Search for the cell housing the specified text and yield its [X, Y] center coordinate. 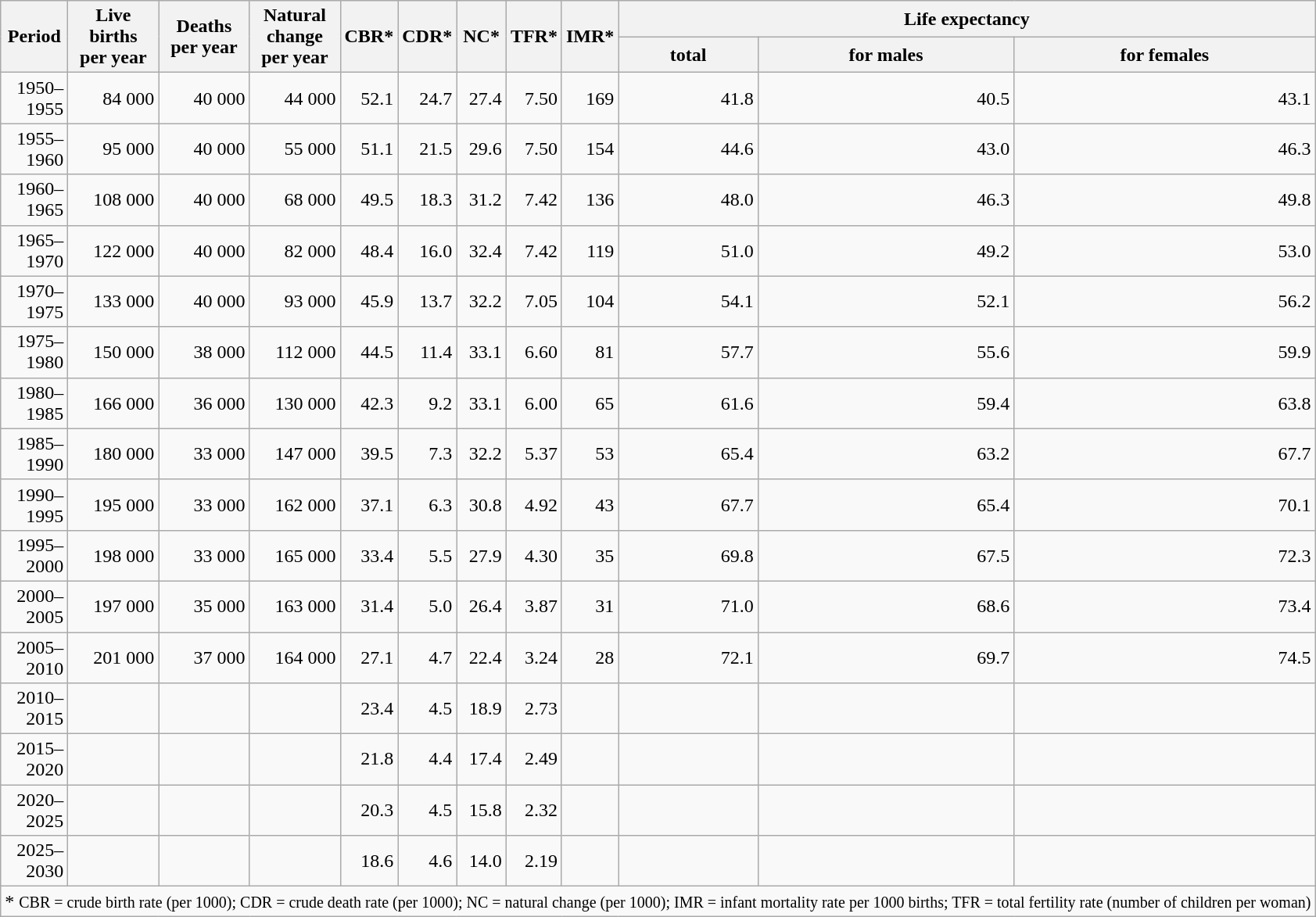
119 [590, 250]
36 000 [204, 403]
45.9 [369, 302]
for females [1165, 55]
24.7 [427, 99]
5.0 [427, 607]
68 000 [295, 200]
18.9 [482, 708]
35 [590, 555]
195 000 [113, 505]
27.4 [482, 99]
81 [590, 352]
21.8 [369, 760]
93 000 [295, 302]
13.7 [427, 302]
39.5 [369, 453]
63.8 [1165, 403]
27.1 [369, 657]
48.4 [369, 250]
14.0 [482, 861]
53 [590, 453]
30.8 [482, 505]
37 000 [204, 657]
147 000 [295, 453]
27.9 [482, 555]
2015–2020 [34, 760]
54.1 [688, 302]
68.6 [886, 607]
35 000 [204, 607]
29.6 [482, 149]
198 000 [113, 555]
4.92 [533, 505]
6.60 [533, 352]
82 000 [295, 250]
Live birthsper year [113, 37]
164 000 [295, 657]
1960–1965 [34, 200]
133 000 [113, 302]
74.5 [1165, 657]
9.2 [427, 403]
51.0 [688, 250]
31.4 [369, 607]
5.5 [427, 555]
48.0 [688, 200]
130 000 [295, 403]
4.4 [427, 760]
55 000 [295, 149]
2000–2005 [34, 607]
16.0 [427, 250]
43.1 [1165, 99]
2.73 [533, 708]
18.3 [427, 200]
11.4 [427, 352]
CDR* [427, 37]
154 [590, 149]
44.5 [369, 352]
4.6 [427, 861]
NC* [482, 37]
41.8 [688, 99]
Deathsper year [204, 37]
20.3 [369, 810]
43.0 [886, 149]
169 [590, 99]
180 000 [113, 453]
2005–2010 [34, 657]
2025–2030 [34, 861]
70.1 [1165, 505]
51.1 [369, 149]
43 [590, 505]
40.5 [886, 99]
32.4 [482, 250]
1955–1960 [34, 149]
total [688, 55]
71.0 [688, 607]
Period [34, 37]
1950–1955 [34, 99]
84 000 [113, 99]
18.6 [369, 861]
CBR* [369, 37]
72.1 [688, 657]
197 000 [113, 607]
57.7 [688, 352]
42.3 [369, 403]
163 000 [295, 607]
1975–1980 [34, 352]
1970–1975 [34, 302]
150 000 [113, 352]
73.4 [1165, 607]
15.8 [482, 810]
Natural changeper year [295, 37]
TFR* [533, 37]
Life expectancy [966, 19]
23.4 [369, 708]
61.6 [688, 403]
201 000 [113, 657]
4.7 [427, 657]
59.9 [1165, 352]
7.3 [427, 453]
31 [590, 607]
5.37 [533, 453]
37.1 [369, 505]
for males [886, 55]
7.05 [533, 302]
2.49 [533, 760]
1985–1990 [34, 453]
104 [590, 302]
1965–1970 [34, 250]
69.7 [886, 657]
2010–2015 [34, 708]
1995–2000 [34, 555]
122 000 [113, 250]
38 000 [204, 352]
72.3 [1165, 555]
4.30 [533, 555]
6.00 [533, 403]
55.6 [886, 352]
33.4 [369, 555]
49.2 [886, 250]
49.8 [1165, 200]
166 000 [113, 403]
26.4 [482, 607]
17.4 [482, 760]
IMR* [590, 37]
63.2 [886, 453]
65 [590, 403]
31.2 [482, 200]
112 000 [295, 352]
3.87 [533, 607]
6.3 [427, 505]
44 000 [295, 99]
95 000 [113, 149]
2.19 [533, 861]
69.8 [688, 555]
3.24 [533, 657]
22.4 [482, 657]
2.32 [533, 810]
67.5 [886, 555]
136 [590, 200]
1980–1985 [34, 403]
49.5 [369, 200]
108 000 [113, 200]
1990–1995 [34, 505]
28 [590, 657]
165 000 [295, 555]
53.0 [1165, 250]
59.4 [886, 403]
21.5 [427, 149]
162 000 [295, 505]
56.2 [1165, 302]
44.6 [688, 149]
2020–2025 [34, 810]
